Capture the cell that displays the provided text and extract its (X, Y) central coordinate. 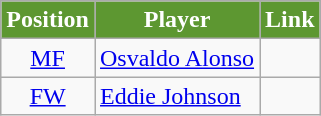
MF (48, 58)
Link (290, 20)
Position (48, 20)
FW (48, 96)
Osvaldo Alonso (176, 58)
Eddie Johnson (176, 96)
Player (176, 20)
